Scan for the cell matching the given text and deliver its [X, Y] coordinate at center. 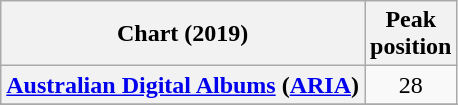
Australian Digital Albums (ARIA) [183, 85]
Chart (2019) [183, 34]
28 [411, 85]
Peakposition [411, 34]
